For the text-containing cell, return its midpoint in [X, Y] coordinate format. 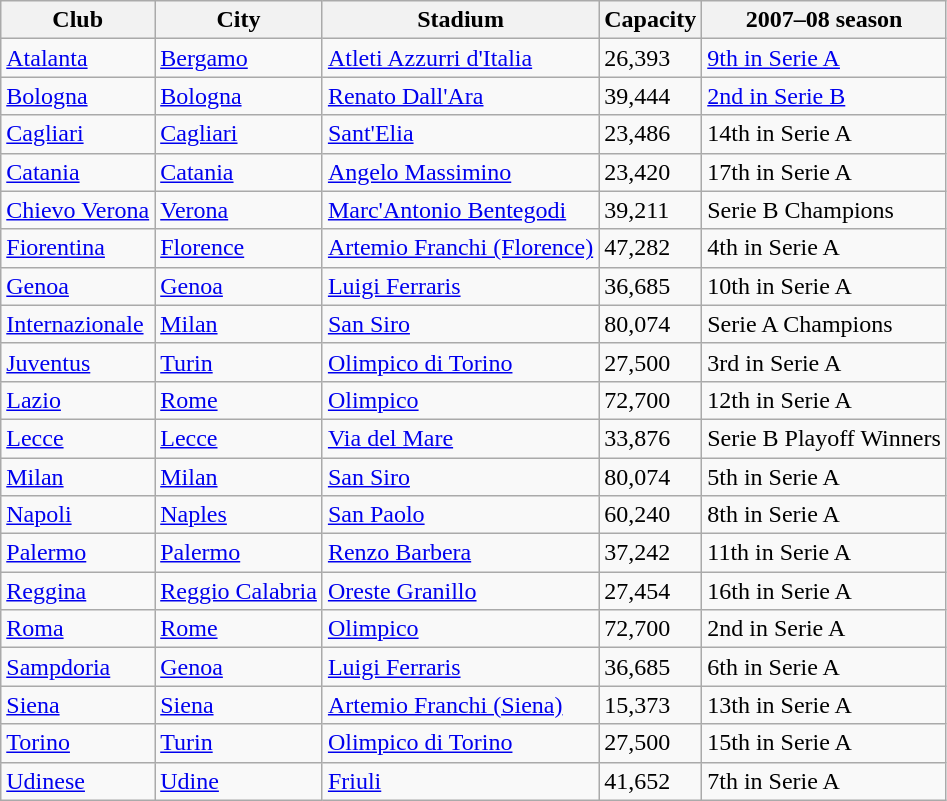
Friuli [460, 781]
Udine [239, 781]
Lazio [78, 400]
City [239, 20]
14th in Serie A [824, 134]
6th in Serie A [824, 667]
Serie B Champions [824, 210]
Reggio Calabria [239, 591]
Sampdoria [78, 667]
39,444 [650, 96]
60,240 [650, 515]
Roma [78, 629]
Stadium [460, 20]
Chievo Verona [78, 210]
2nd in Serie B [824, 96]
3rd in Serie A [824, 362]
Juventus [78, 362]
17th in Serie A [824, 172]
9th in Serie A [824, 58]
Artemio Franchi (Florence) [460, 248]
47,282 [650, 248]
23,486 [650, 134]
Naples [239, 515]
16th in Serie A [824, 591]
26,393 [650, 58]
27,454 [650, 591]
33,876 [650, 438]
Reggina [78, 591]
41,652 [650, 781]
37,242 [650, 553]
13th in Serie A [824, 705]
Via del Mare [460, 438]
2nd in Serie A [824, 629]
Internazionale [78, 324]
Marc'Antonio Bentegodi [460, 210]
Serie B Playoff Winners [824, 438]
10th in Serie A [824, 286]
11th in Serie A [824, 553]
Bergamo [239, 58]
Fiorentina [78, 248]
Oreste Granillo [460, 591]
Capacity [650, 20]
Angelo Massimino [460, 172]
Torino [78, 743]
2007–08 season [824, 20]
Renzo Barbera [460, 553]
39,211 [650, 210]
Napoli [78, 515]
Sant'Elia [460, 134]
Artemio Franchi (Siena) [460, 705]
Atalanta [78, 58]
Renato Dall'Ara [460, 96]
7th in Serie A [824, 781]
Serie A Champions [824, 324]
23,420 [650, 172]
5th in Serie A [824, 477]
4th in Serie A [824, 248]
San Paolo [460, 515]
15th in Serie A [824, 743]
Club [78, 20]
8th in Serie A [824, 515]
Udinese [78, 781]
Verona [239, 210]
12th in Serie A [824, 400]
Atleti Azzurri d'Italia [460, 58]
15,373 [650, 705]
Florence [239, 248]
